From the cell containing the given text, extract its center point as [X, Y] coordinate. 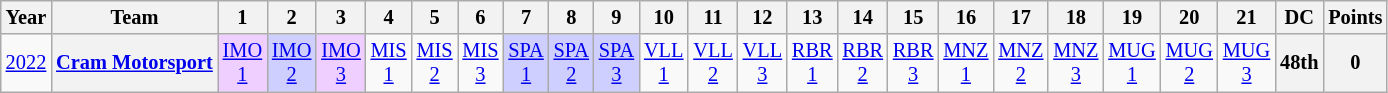
MUG1 [1132, 63]
6 [481, 17]
5 [435, 17]
0 [1355, 63]
IMO3 [340, 63]
3 [340, 17]
9 [616, 17]
RBR1 [812, 63]
Cram Motorsport [134, 63]
DC [1299, 17]
8 [572, 17]
RBR2 [862, 63]
Team [134, 17]
7 [526, 17]
11 [712, 17]
10 [664, 17]
SPA1 [526, 63]
Year [26, 17]
48th [1299, 63]
MIS3 [481, 63]
IMO1 [242, 63]
SPA2 [572, 63]
VLL2 [712, 63]
13 [812, 17]
MNZ1 [966, 63]
17 [1020, 17]
MIS2 [435, 63]
VLL3 [762, 63]
VLL1 [664, 63]
14 [862, 17]
18 [1076, 17]
1 [242, 17]
MUG3 [1246, 63]
2 [292, 17]
SPA3 [616, 63]
MNZ2 [1020, 63]
4 [389, 17]
19 [1132, 17]
12 [762, 17]
MNZ3 [1076, 63]
20 [1190, 17]
IMO2 [292, 63]
MIS1 [389, 63]
21 [1246, 17]
2022 [26, 63]
RBR3 [913, 63]
16 [966, 17]
Points [1355, 17]
15 [913, 17]
MUG2 [1190, 63]
